Return (X, Y) of the center of cell containing provided text 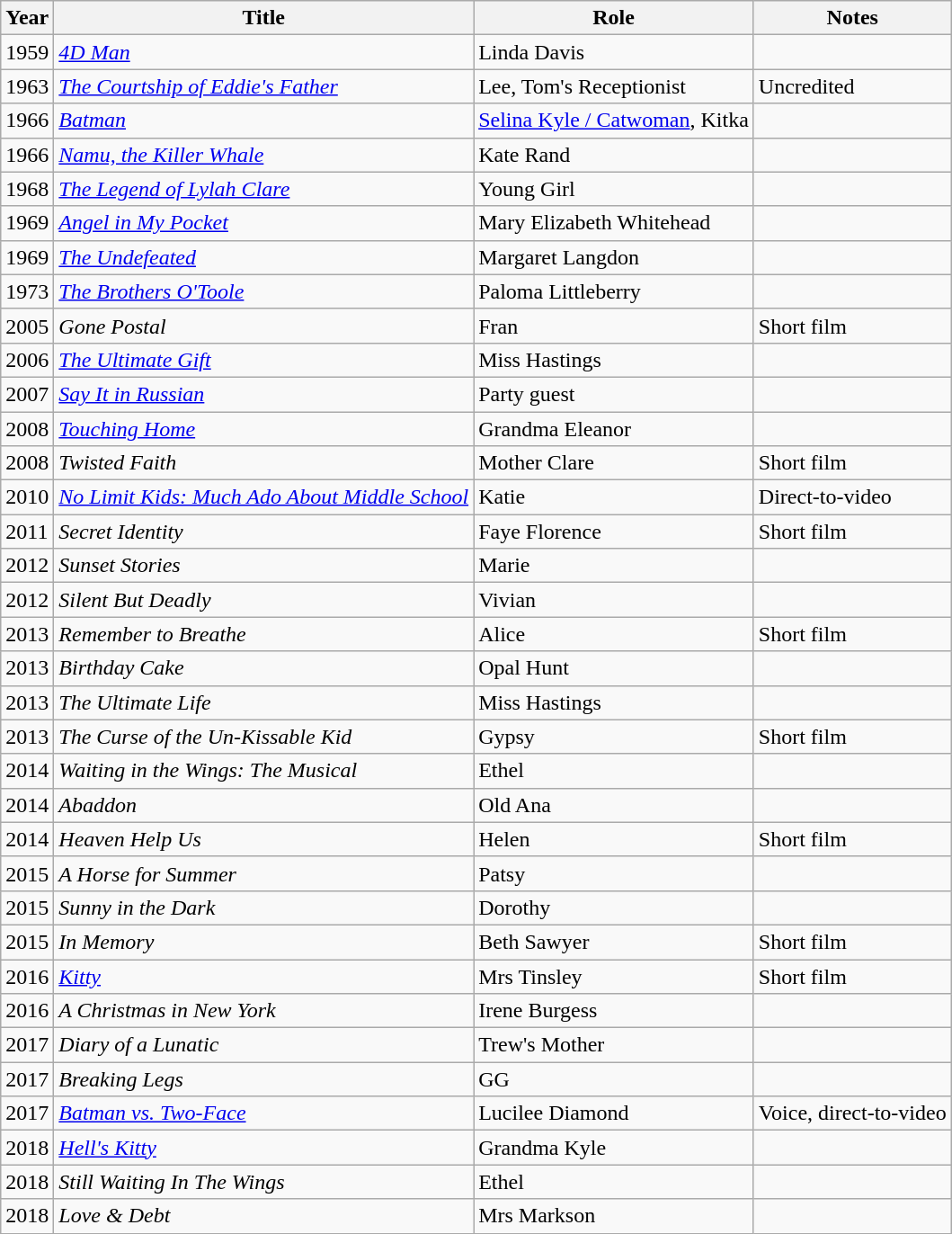
The Ultimate Life (264, 702)
Mother Clare (614, 463)
In Memory (264, 942)
Mrs Tinsley (614, 976)
Say It in Russian (264, 394)
Paloma Littleberry (614, 291)
Margaret Langdon (614, 257)
1963 (27, 86)
Patsy (614, 873)
Linda Davis (614, 52)
Namu, the Killer Whale (264, 155)
Vivian (614, 600)
Notes (852, 18)
Helen (614, 839)
Role (614, 18)
Fran (614, 326)
2005 (27, 326)
Diary of a Lunatic (264, 1045)
Uncredited (852, 86)
1968 (27, 189)
1973 (27, 291)
The Curse of the Un-Kissable Kid (264, 737)
Abaddon (264, 805)
Dorothy (614, 908)
Mary Elizabeth Whitehead (614, 223)
1959 (27, 52)
Kate Rand (614, 155)
Sunny in the Dark (264, 908)
Alice (614, 634)
Irene Burgess (614, 1011)
2007 (27, 394)
Birthday Cake (264, 668)
Katie (614, 497)
Lucilee Diamond (614, 1113)
Grandma Kyle (614, 1148)
Voice, direct-to-video (852, 1113)
Breaking Legs (264, 1079)
The Legend of Lylah Clare (264, 189)
Gypsy (614, 737)
No Limit Kids: Much Ado About Middle School (264, 497)
Touching Home (264, 429)
Lee, Tom's Receptionist (614, 86)
2006 (27, 360)
Remember to Breathe (264, 634)
Year (27, 18)
Opal Hunt (614, 668)
2011 (27, 532)
Direct-to-video (852, 497)
Love & Debt (264, 1216)
GG (614, 1079)
Faye Florence (614, 532)
Gone Postal (264, 326)
Beth Sawyer (614, 942)
Still Waiting In The Wings (264, 1182)
Heaven Help Us (264, 839)
Party guest (614, 394)
Batman (264, 121)
Kitty (264, 976)
Batman vs. Two-Face (264, 1113)
Twisted Faith (264, 463)
2010 (27, 497)
Waiting in the Wings: The Musical (264, 771)
The Undefeated (264, 257)
Marie (614, 566)
The Ultimate Gift (264, 360)
Sunset Stories (264, 566)
Mrs Markson (614, 1216)
Title (264, 18)
Old Ana (614, 805)
Silent But Deadly (264, 600)
The Brothers O'Toole (264, 291)
Hell's Kitty (264, 1148)
Angel in My Pocket (264, 223)
A Horse for Summer (264, 873)
Young Girl (614, 189)
Trew's Mother (614, 1045)
Selina Kyle / Catwoman, Kitka (614, 121)
Secret Identity (264, 532)
4D Man (264, 52)
The Courtship of Eddie's Father (264, 86)
A Christmas in New York (264, 1011)
Grandma Eleanor (614, 429)
